Provide the [X, Y] coordinate of the cell's center where the given text is located.  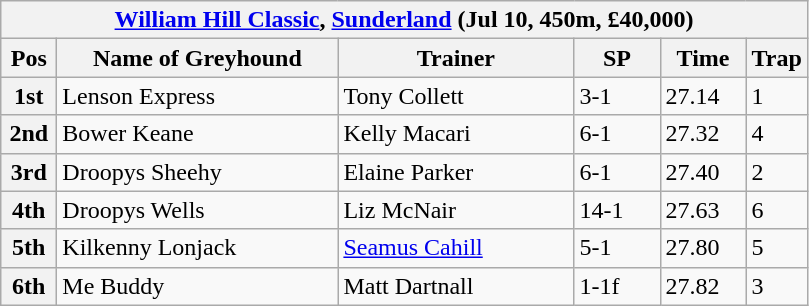
27.82 [703, 286]
Name of Greyhound [198, 58]
4th [29, 210]
6th [29, 286]
Me Buddy [198, 286]
Trap [776, 58]
27.63 [703, 210]
4 [776, 134]
5-1 [617, 248]
3-1 [617, 96]
SP [617, 58]
27.80 [703, 248]
14-1 [617, 210]
Droopys Wells [198, 210]
27.40 [703, 172]
27.14 [703, 96]
27.32 [703, 134]
Bower Keane [198, 134]
Elaine Parker [456, 172]
2nd [29, 134]
Liz McNair [456, 210]
Seamus Cahill [456, 248]
1 [776, 96]
Matt Dartnall [456, 286]
Time [703, 58]
William Hill Classic, Sunderland (Jul 10, 450m, £40,000) [404, 20]
Kelly Macari [456, 134]
1-1f [617, 286]
5th [29, 248]
Trainer [456, 58]
Pos [29, 58]
1st [29, 96]
Kilkenny Lonjack [198, 248]
Tony Collett [456, 96]
3rd [29, 172]
6 [776, 210]
Droopys Sheehy [198, 172]
2 [776, 172]
3 [776, 286]
Lenson Express [198, 96]
5 [776, 248]
